Search for the cell housing the specified text and yield its [X, Y] center coordinate. 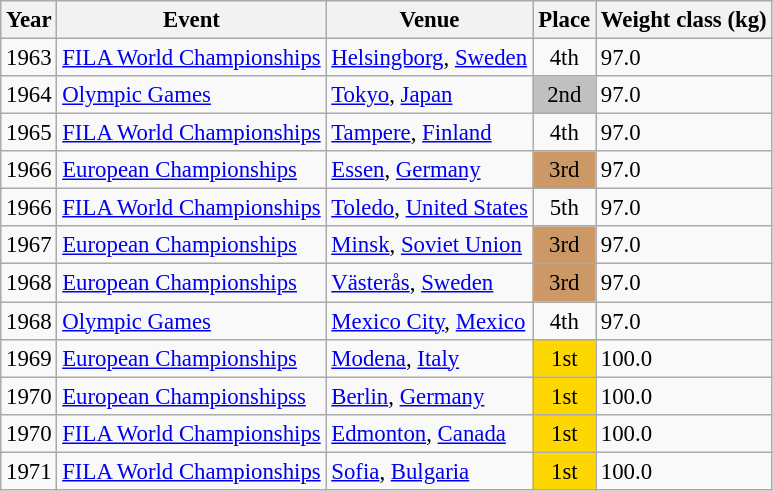
5th [564, 208]
Event [192, 20]
Modena, Italy [430, 358]
2nd [564, 95]
Sofia, Bulgaria [430, 471]
Place [564, 20]
Year [29, 20]
1967 [29, 245]
1971 [29, 471]
Venue [430, 20]
Tokyo, Japan [430, 95]
1964 [29, 95]
European Championshipss [192, 396]
Essen, Germany [430, 170]
1969 [29, 358]
Berlin, Germany [430, 396]
Weight class (kg) [684, 20]
Mexico City, Mexico [430, 321]
Tampere, Finland [430, 133]
Toledo, United States [430, 208]
Västerås, Sweden [430, 283]
Minsk, Soviet Union [430, 245]
1963 [29, 58]
Helsingborg, Sweden [430, 58]
Edmonton, Canada [430, 433]
1965 [29, 133]
